Identify which cell holds the provided text, then report its [X, Y] central coordinate. 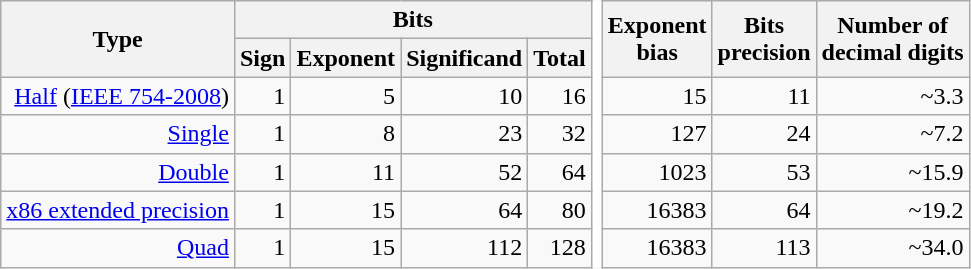
~19.2 [892, 210]
~34.0 [892, 248]
8 [346, 134]
80 [560, 210]
x86 extended precision [118, 210]
32 [560, 134]
5 [346, 96]
10 [464, 96]
Double [118, 172]
Half (IEEE 754-2008) [118, 96]
Number ofdecimal digits [892, 39]
Exponentbias [657, 39]
23 [464, 134]
~15.9 [892, 172]
128 [560, 248]
Total [560, 58]
16 [560, 96]
Bitsprecision [764, 39]
Single [118, 134]
24 [764, 134]
Bits [412, 20]
52 [464, 172]
Quad [118, 248]
~3.3 [892, 96]
1023 [657, 172]
127 [657, 134]
112 [464, 248]
~7.2 [892, 134]
Significand [464, 58]
Exponent [346, 58]
113 [764, 248]
53 [764, 172]
Type [118, 39]
Sign [262, 58]
